Search for the cell housing the specified text and yield its [X, Y] center coordinate. 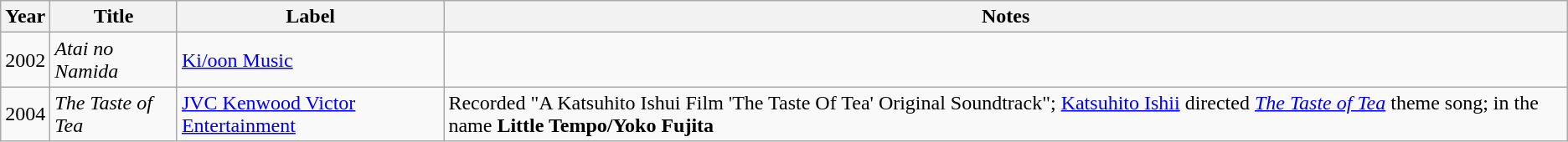
JVC Kenwood Victor Entertainment [310, 114]
Year [25, 17]
Title [114, 17]
Atai no Namida [114, 60]
The Taste of Tea [114, 114]
2004 [25, 114]
2002 [25, 60]
Ki/oon Music [310, 60]
Label [310, 17]
Notes [1005, 17]
